Return the [x, y] coordinate for the center point of the cell that contains the specified text.  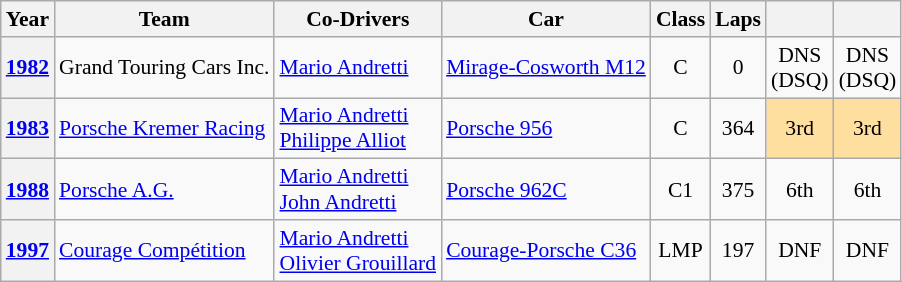
Mirage-Cosworth M12 [546, 68]
Porsche Kremer Racing [164, 128]
Porsche A.G. [164, 190]
LMP [680, 250]
Mario Andretti Philippe Alliot [358, 128]
Car [546, 19]
Porsche 956 [546, 128]
Porsche 962C [546, 190]
Courage-Porsche C36 [546, 250]
364 [738, 128]
Laps [738, 19]
Mario Andretti Olivier Grouillard [358, 250]
375 [738, 190]
Mario Andretti John Andretti [358, 190]
197 [738, 250]
1983 [28, 128]
0 [738, 68]
Courage Compétition [164, 250]
Mario Andretti [358, 68]
Year [28, 19]
1997 [28, 250]
1982 [28, 68]
Grand Touring Cars Inc. [164, 68]
Co-Drivers [358, 19]
Team [164, 19]
C1 [680, 190]
1988 [28, 190]
Class [680, 19]
